Identify which cell holds the provided text, then report its (x, y) central coordinate. 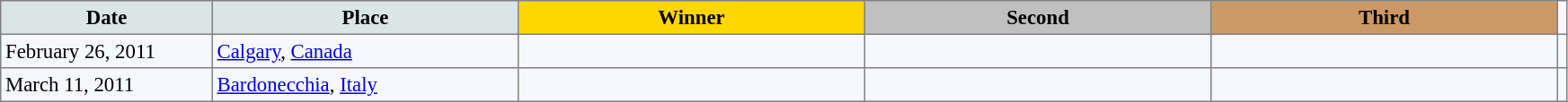
Date (107, 18)
Bardonecchia, Italy (365, 85)
Place (365, 18)
Second (1038, 18)
Calgary, Canada (365, 51)
Winner (692, 18)
March 11, 2011 (107, 85)
February 26, 2011 (107, 51)
Third (1385, 18)
